Identify which cell holds the provided text, then report its (x, y) central coordinate. 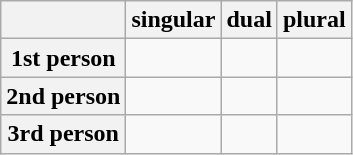
dual (249, 20)
plural (314, 20)
singular (174, 20)
2nd person (64, 96)
1st person (64, 58)
3rd person (64, 134)
